Find where the given text appears and provide that cell's center as [x, y] coordinate. 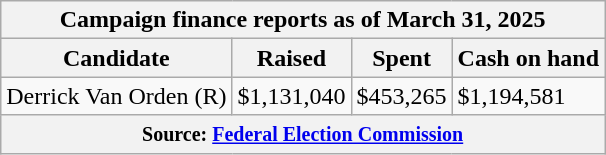
Campaign finance reports as of March 31, 2025 [303, 20]
Candidate [116, 58]
Source: Federal Election Commission [303, 134]
$1,194,581 [528, 96]
$453,265 [402, 96]
Derrick Van Orden (R) [116, 96]
Raised [292, 58]
Spent [402, 58]
$1,131,040 [292, 96]
Cash on hand [528, 58]
